Extract the [x, y] coordinate from the center of the cell holding the provided text.  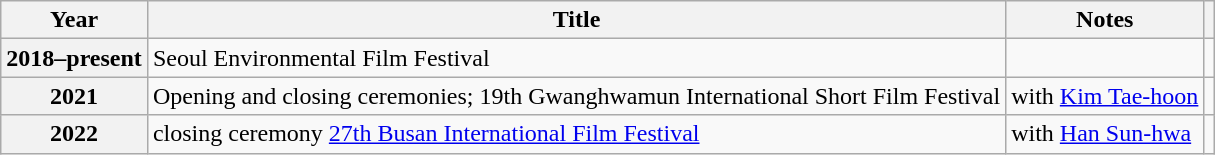
with Han Sun-hwa [1105, 134]
Seoul Environmental Film Festival [576, 58]
2021 [74, 96]
2018–present [74, 58]
Year [74, 20]
2022 [74, 134]
with Kim Tae-hoon [1105, 96]
Title [576, 20]
closing ceremony 27th Busan International Film Festival [576, 134]
Opening and closing ceremonies; 19th Gwanghwamun International Short Film Festival [576, 96]
Notes [1105, 20]
